Pinpoint the cell where the given text exists, returning its [X, Y] midpoint coordinate. 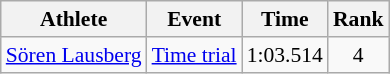
Sören Lausberg [74, 55]
Athlete [74, 19]
1:03.514 [285, 55]
Time trial [194, 55]
Rank [358, 19]
Event [194, 19]
Time [285, 19]
4 [358, 55]
